Detect which cell encompasses the target text, then output its [X, Y] center coordinate. 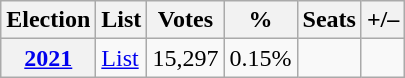
Votes [186, 20]
2021 [48, 58]
+/– [382, 20]
% [260, 20]
Election [48, 20]
0.15% [260, 58]
15,297 [186, 58]
Seats [329, 20]
